Return [x, y] of the center of cell containing provided text 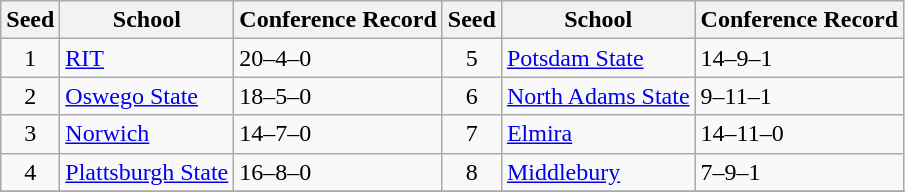
14–7–0 [338, 134]
5 [472, 58]
1 [30, 58]
8 [472, 172]
RIT [147, 58]
Middlebury [598, 172]
Norwich [147, 134]
3 [30, 134]
7 [472, 134]
20–4–0 [338, 58]
2 [30, 96]
Potsdam State [598, 58]
Oswego State [147, 96]
14–9–1 [800, 58]
6 [472, 96]
18–5–0 [338, 96]
North Adams State [598, 96]
14–11–0 [800, 134]
Plattsburgh State [147, 172]
7–9–1 [800, 172]
4 [30, 172]
9–11–1 [800, 96]
16–8–0 [338, 172]
Elmira [598, 134]
